Output the (X, Y) coordinate of the center of the cell containing the given text.  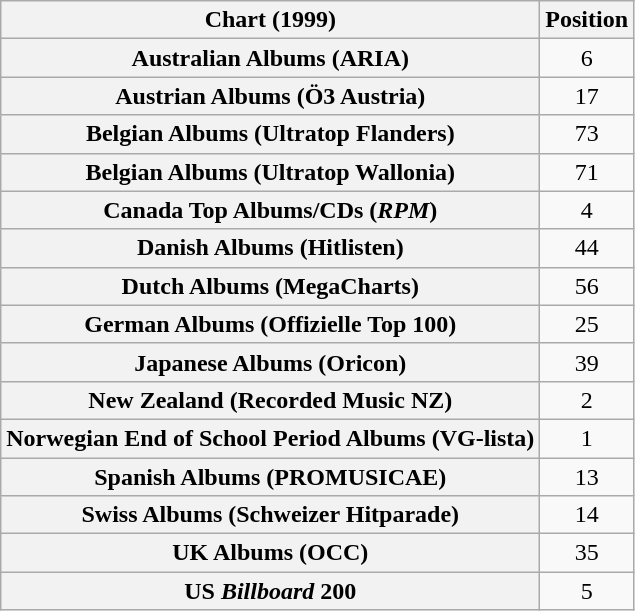
Chart (1999) (270, 20)
44 (587, 248)
German Albums (Offizielle Top 100) (270, 324)
Austrian Albums (Ö3 Austria) (270, 96)
Australian Albums (ARIA) (270, 58)
Belgian Albums (Ultratop Wallonia) (270, 172)
Canada Top Albums/CDs (RPM) (270, 210)
71 (587, 172)
UK Albums (OCC) (270, 553)
Belgian Albums (Ultratop Flanders) (270, 134)
6 (587, 58)
25 (587, 324)
Swiss Albums (Schweizer Hitparade) (270, 515)
39 (587, 362)
17 (587, 96)
Norwegian End of School Period Albums (VG-lista) (270, 438)
Position (587, 20)
2 (587, 400)
Japanese Albums (Oricon) (270, 362)
5 (587, 591)
New Zealand (Recorded Music NZ) (270, 400)
Danish Albums (Hitlisten) (270, 248)
Spanish Albums (PROMUSICAE) (270, 477)
13 (587, 477)
14 (587, 515)
73 (587, 134)
US Billboard 200 (270, 591)
1 (587, 438)
35 (587, 553)
Dutch Albums (MegaCharts) (270, 286)
4 (587, 210)
56 (587, 286)
